Determine the [X, Y] coordinate at the center of the cell enclosing the given text.  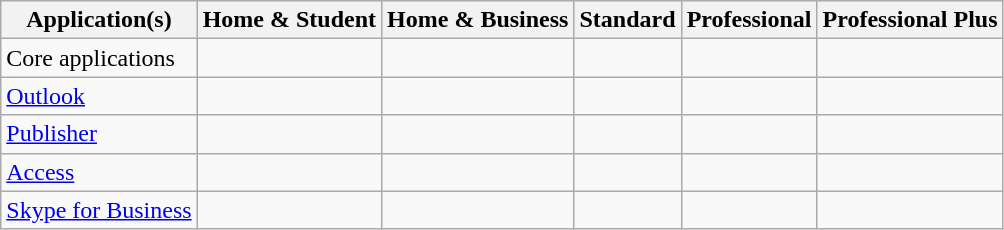
Core applications [99, 58]
Home & Student [289, 20]
Application(s) [99, 20]
Home & Business [478, 20]
Standard [628, 20]
Skype for Business [99, 210]
Access [99, 172]
Professional Plus [910, 20]
Publisher [99, 134]
Professional [749, 20]
Outlook [99, 96]
